Output the [X, Y] coordinate of the center of the cell containing the given text.  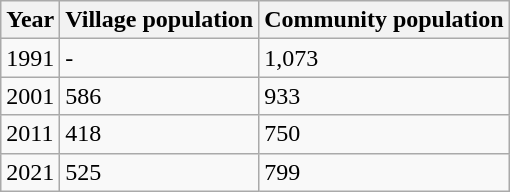
- [160, 58]
2021 [30, 172]
799 [384, 172]
2001 [30, 96]
1991 [30, 58]
418 [160, 134]
Year [30, 20]
Community population [384, 20]
2011 [30, 134]
Village population [160, 20]
750 [384, 134]
586 [160, 96]
525 [160, 172]
933 [384, 96]
1,073 [384, 58]
